For the text-containing cell, return its midpoint in [X, Y] coordinate format. 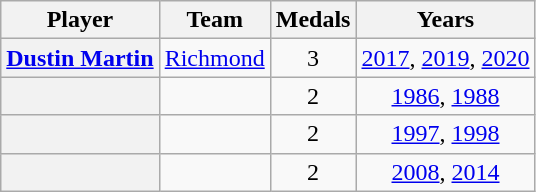
Richmond [214, 58]
Medals [313, 20]
1986, 1988 [446, 96]
Dustin Martin [80, 58]
2017, 2019, 2020 [446, 58]
3 [313, 58]
2008, 2014 [446, 172]
Years [446, 20]
Team [214, 20]
Player [80, 20]
1997, 1998 [446, 134]
